Pinpoint the cell where the given text exists, returning its [X, Y] midpoint coordinate. 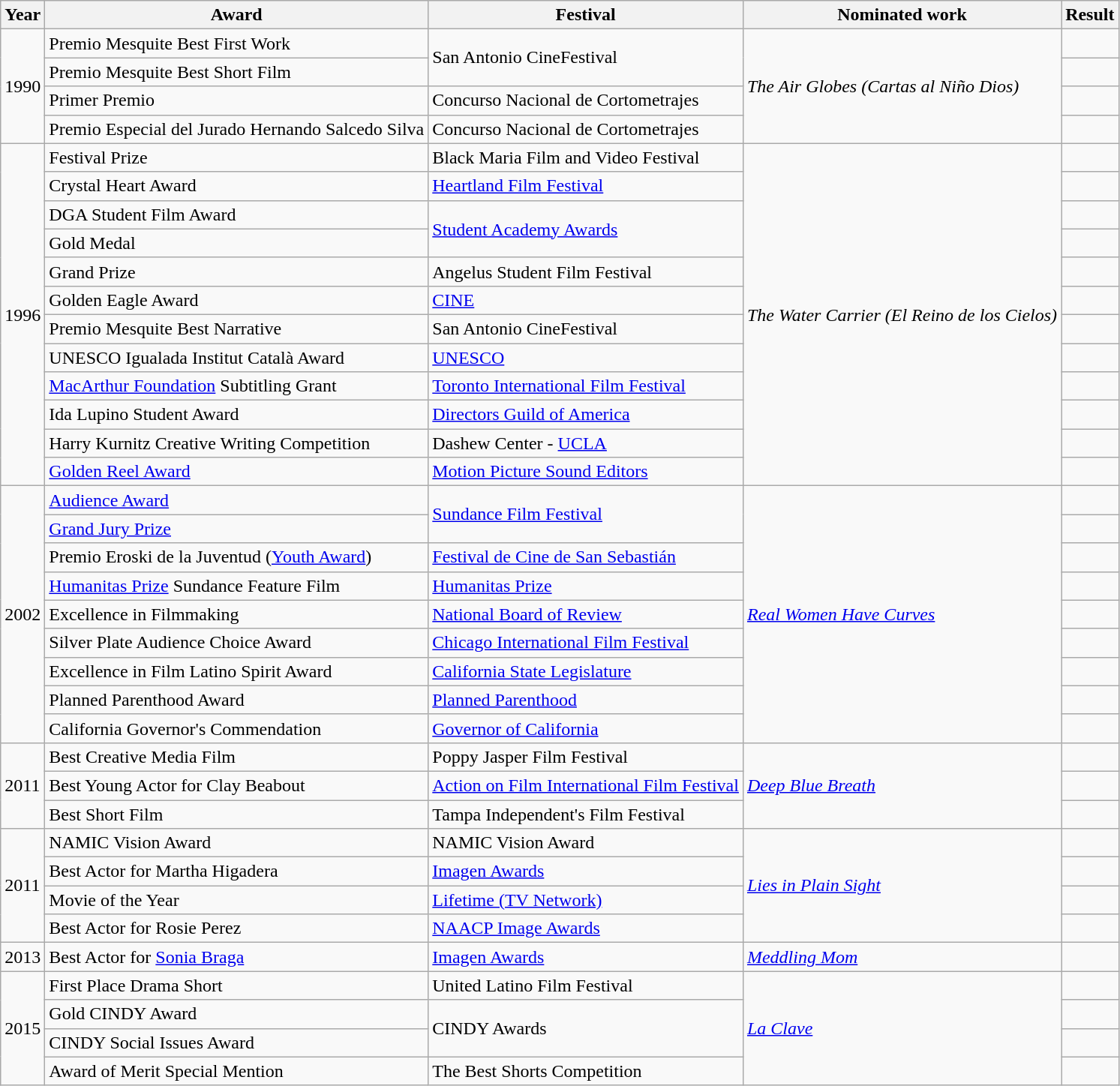
CINDY Social Issues Award [237, 1042]
CINDY Awards [586, 1028]
Premio Mesquite Best First Work [237, 43]
Lies in Plain Sight [902, 886]
Motion Picture Sound Editors [586, 472]
Black Maria Film and Video Festival [586, 157]
Grand Jury Prize [237, 529]
Movie of the Year [237, 900]
Dashew Center - UCLA [586, 443]
1996 [23, 315]
Best Young Actor for Clay Beabout [237, 785]
Primer Premio [237, 100]
Award [237, 15]
Excellence in Film Latino Spirit Award [237, 671]
La Clave [902, 1028]
Festival de Cine de San Sebastián [586, 557]
Humanitas Prize [586, 586]
Festival [586, 15]
Lifetime (TV Network) [586, 900]
Planned Parenthood [586, 700]
Meddling Mom [902, 957]
The Best Shorts Competition [586, 1071]
Best Short Film [237, 814]
Tampa Independent's Film Festival [586, 814]
Best Creative Media Film [237, 757]
UNESCO Igualada Institut Català Award [237, 358]
Chicago International Film Festival [586, 643]
Ida Lupino Student Award [237, 415]
Excellence in Filmmaking [237, 614]
Toronto International Film Festival [586, 386]
Angelus Student Film Festival [586, 271]
Action on Film International Film Festival [586, 785]
Premio Mesquite Best Short Film [237, 72]
California Governor's Commendation [237, 728]
First Place Drama Short [237, 985]
California State Legislature [586, 671]
Premio Especial del Jurado Hernando Salcedo Silva [237, 129]
Governor of California [586, 728]
Golden Reel Award [237, 472]
NAACP Image Awards [586, 928]
Grand Prize [237, 271]
Award of Merit Special Mention [237, 1071]
1990 [23, 86]
Result [1090, 15]
Gold Medal [237, 243]
Audience Award [237, 500]
Harry Kurnitz Creative Writing Competition [237, 443]
Nominated work [902, 15]
Golden Eagle Award [237, 300]
UNESCO [586, 358]
Silver Plate Audience Choice Award [237, 643]
Heartland Film Festival [586, 186]
The Water Carrier (El Reino de los Cielos) [902, 315]
Premio Mesquite Best Narrative [237, 328]
National Board of Review [586, 614]
DGA Student Film Award [237, 214]
Deep Blue Breath [902, 785]
2013 [23, 957]
Real Women Have Curves [902, 615]
2015 [23, 1028]
Directors Guild of America [586, 415]
CINE [586, 300]
The Air Globes (Cartas al Niño Dios) [902, 86]
Student Academy Awards [586, 229]
United Latino Film Festival [586, 985]
MacArthur Foundation Subtitling Grant [237, 386]
Planned Parenthood Award [237, 700]
Best Actor for Martha Higadera [237, 871]
Premio Eroski de la Juventud (Youth Award) [237, 557]
Poppy Jasper Film Festival [586, 757]
Best Actor for Rosie Perez [237, 928]
2002 [23, 615]
Humanitas Prize Sundance Feature Film [237, 586]
Crystal Heart Award [237, 186]
Festival Prize [237, 157]
Best Actor for Sonia Braga [237, 957]
Year [23, 15]
Sundance Film Festival [586, 514]
Gold CINDY Award [237, 1014]
